Return the [x, y] coordinate for the center point of the cell that contains the specified text.  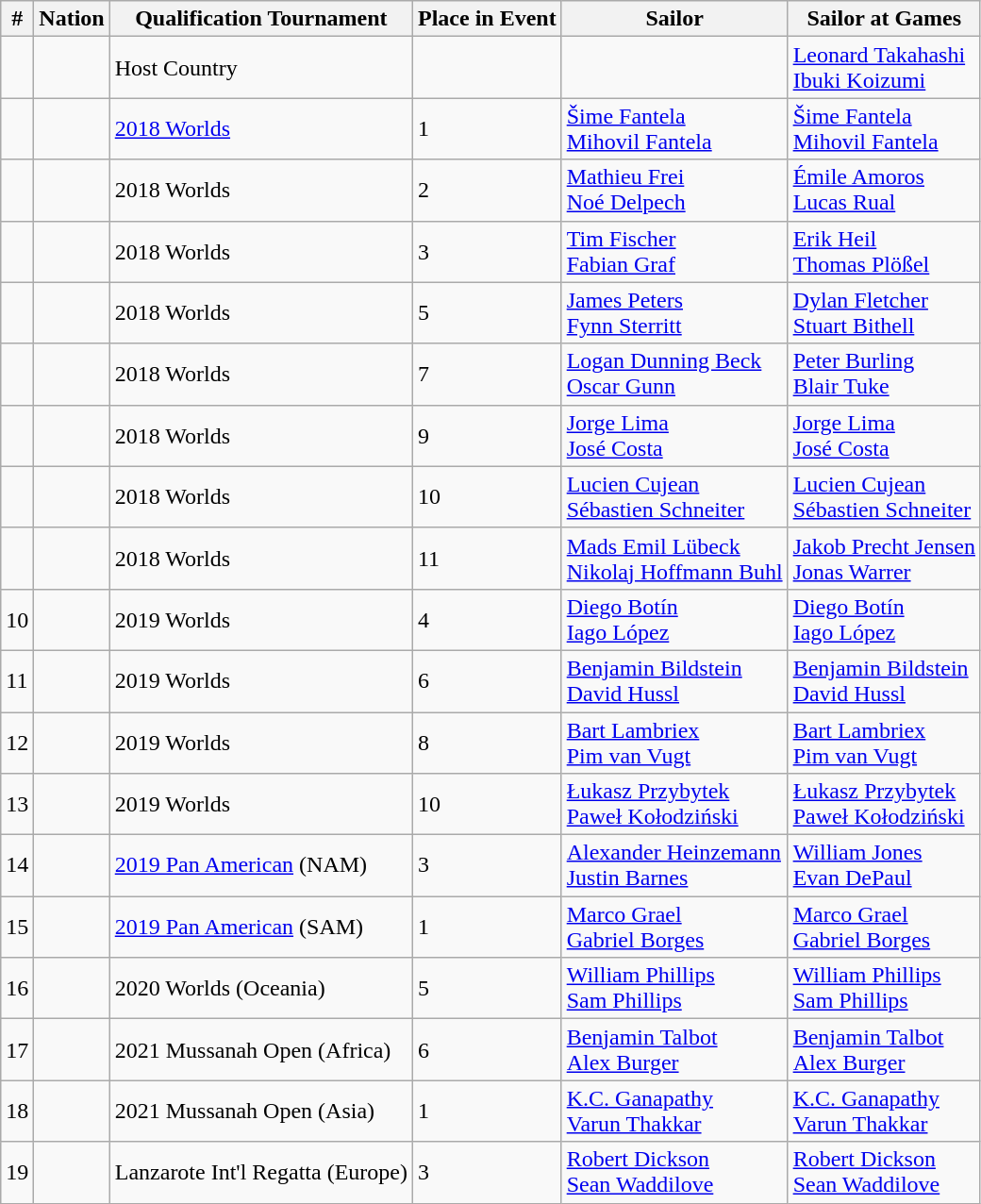
Émile AmorosLucas Rual [884, 191]
2019 Pan American (SAM) [260, 927]
13 [17, 804]
Mads Emil LübeckNikolaj Hoffmann Buhl [674, 559]
15 [17, 927]
Erik HeilThomas Plößel [884, 251]
2021 Mussanah Open (Africa) [260, 1049]
19 [17, 1172]
18 [17, 1112]
9 [487, 436]
Sailor [674, 19]
17 [17, 1049]
Leonard TakahashiIbuki Koizumi [884, 68]
Place in Event [487, 19]
Mathieu FreiNoé Delpech [674, 191]
Peter BurlingBlair Tuke [884, 374]
James PetersFynn Sterritt [674, 313]
# [17, 19]
Alexander HeinzemannJustin Barnes [674, 866]
4 [487, 619]
William JonesEvan DePaul [884, 866]
Host Country [260, 68]
2020 Worlds (Oceania) [260, 989]
14 [17, 866]
7 [487, 374]
Qualification Tournament [260, 19]
Dylan FletcherStuart Bithell [884, 313]
Lanzarote Int'l Regatta (Europe) [260, 1172]
8 [487, 742]
12 [17, 742]
Tim FischerFabian Graf [674, 251]
Jakob Precht JensenJonas Warrer [884, 559]
2 [487, 191]
2021 Mussanah Open (Asia) [260, 1112]
2019 Pan American (NAM) [260, 866]
Sailor at Games [884, 19]
Logan Dunning BeckOscar Gunn [674, 374]
16 [17, 989]
Nation [72, 19]
